For the text-containing cell, return its midpoint in (X, Y) coordinate format. 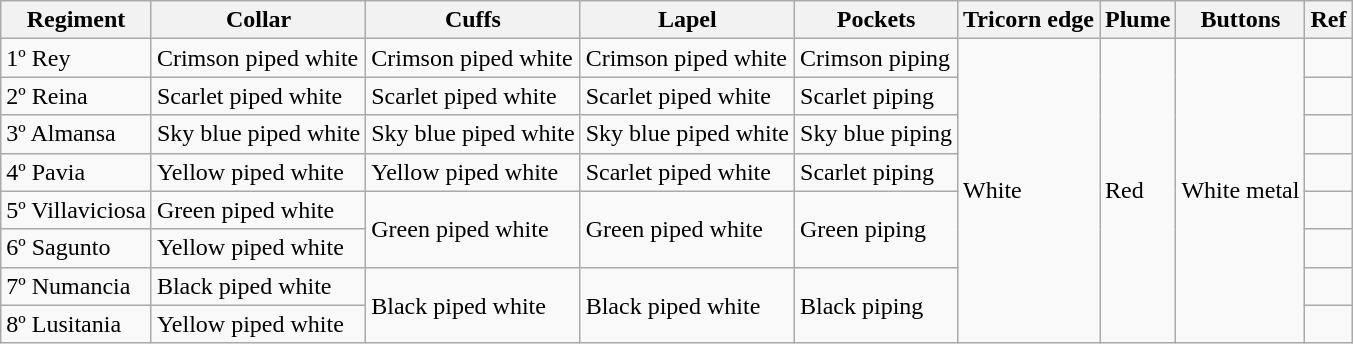
Cuffs (473, 20)
White metal (1240, 191)
3º Almansa (76, 134)
Black piping (876, 305)
2º Reina (76, 96)
White (1029, 191)
6º Sagunto (76, 248)
7º Numancia (76, 286)
Collar (258, 20)
Plume (1138, 20)
Lapel (687, 20)
8º Lusitania (76, 324)
Crimson piping (876, 58)
Pockets (876, 20)
Regiment (76, 20)
Buttons (1240, 20)
Ref (1328, 20)
1º Rey (76, 58)
Green piping (876, 229)
5º Villaviciosa (76, 210)
Sky blue piping (876, 134)
Red (1138, 191)
4º Pavia (76, 172)
Tricorn edge (1029, 20)
